Scan for the cell matching the given text and deliver its (x, y) coordinate at center. 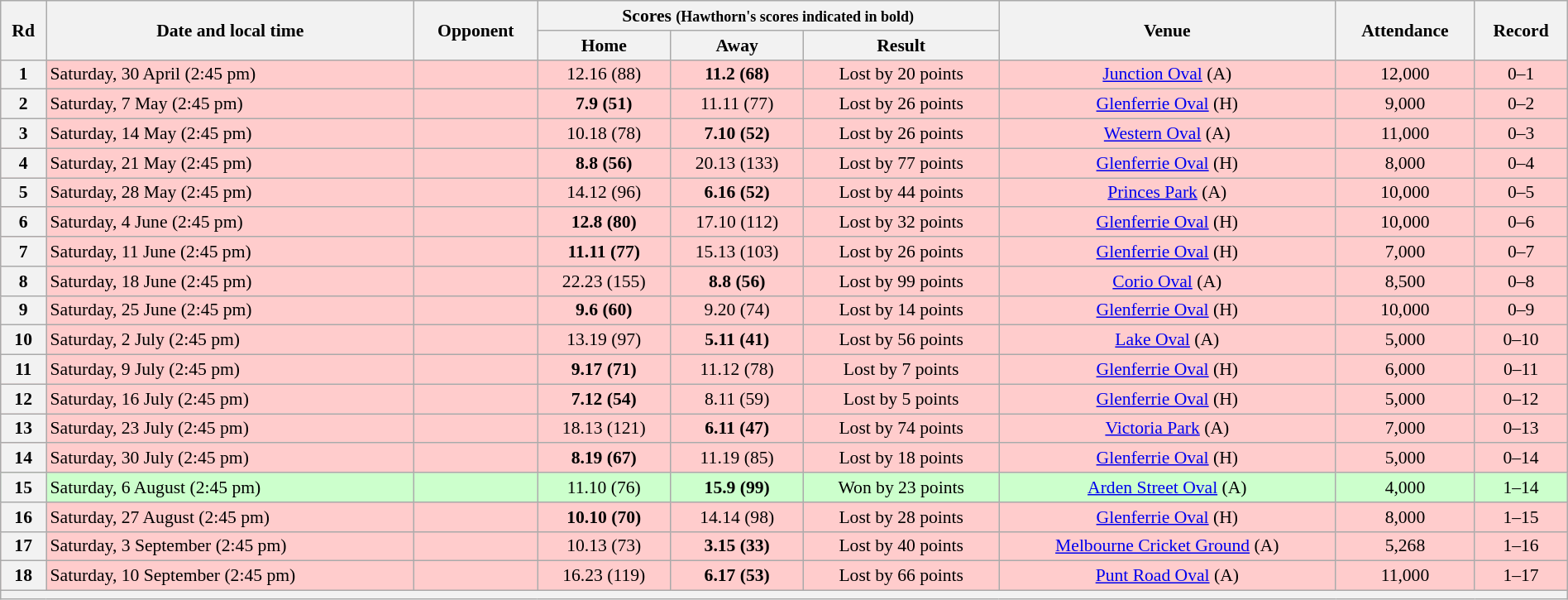
16.23 (119) (604, 576)
1 (23, 74)
Lost by 5 points (901, 399)
0–5 (1521, 193)
11 (23, 370)
Saturday, 11 June (2:45 pm) (230, 252)
2 (23, 104)
0–14 (1521, 458)
6.11 (47) (738, 429)
Saturday, 14 May (2:45 pm) (230, 134)
6 (23, 223)
Arden Street Oval (A) (1168, 487)
8.11 (59) (738, 399)
1–17 (1521, 576)
22.23 (155) (604, 281)
Result (901, 46)
Saturday, 27 August (2:45 pm) (230, 517)
8.19 (67) (604, 458)
10 (23, 340)
1–16 (1521, 546)
Lost by 66 points (901, 576)
Lost by 7 points (901, 370)
0–8 (1521, 281)
Lost by 20 points (901, 74)
7 (23, 252)
11.19 (85) (738, 458)
Lost by 99 points (901, 281)
Saturday, 28 May (2:45 pm) (230, 193)
Lost by 28 points (901, 517)
8 (23, 281)
Venue (1168, 30)
1–14 (1521, 487)
9.17 (71) (604, 370)
13.19 (97) (604, 340)
8,500 (1405, 281)
Home (604, 46)
Saturday, 2 July (2:45 pm) (230, 340)
Saturday, 4 June (2:45 pm) (230, 223)
1–15 (1521, 517)
18.13 (121) (604, 429)
Lost by 56 points (901, 340)
11.12 (78) (738, 370)
0–9 (1521, 310)
20.13 (133) (738, 163)
Saturday, 16 July (2:45 pm) (230, 399)
14.12 (96) (604, 193)
Opponent (476, 30)
15.9 (99) (738, 487)
9 (23, 310)
6,000 (1405, 370)
Saturday, 23 July (2:45 pm) (230, 429)
10.13 (73) (604, 546)
Lake Oval (A) (1168, 340)
0–10 (1521, 340)
Away (738, 46)
18 (23, 576)
Princes Park (A) (1168, 193)
Saturday, 18 June (2:45 pm) (230, 281)
5.11 (41) (738, 340)
12,000 (1405, 74)
Saturday, 30 July (2:45 pm) (230, 458)
4,000 (1405, 487)
Lost by 18 points (901, 458)
Saturday, 3 September (2:45 pm) (230, 546)
Western Oval (A) (1168, 134)
7.12 (54) (604, 399)
7.9 (51) (604, 104)
Punt Road Oval (A) (1168, 576)
0–11 (1521, 370)
Lost by 74 points (901, 429)
5 (23, 193)
Rd (23, 30)
Corio Oval (A) (1168, 281)
Saturday, 30 April (2:45 pm) (230, 74)
9,000 (1405, 104)
10.18 (78) (604, 134)
5,268 (1405, 546)
0–1 (1521, 74)
Scores (Hawthorn's scores indicated in bold) (768, 16)
7.10 (52) (738, 134)
4 (23, 163)
12.16 (88) (604, 74)
0–7 (1521, 252)
0–4 (1521, 163)
Saturday, 9 July (2:45 pm) (230, 370)
0–3 (1521, 134)
9.20 (74) (738, 310)
3.15 (33) (738, 546)
15 (23, 487)
Lost by 77 points (901, 163)
0–13 (1521, 429)
17.10 (112) (738, 223)
Date and local time (230, 30)
Saturday, 25 June (2:45 pm) (230, 310)
6.16 (52) (738, 193)
9.6 (60) (604, 310)
14 (23, 458)
11.10 (76) (604, 487)
15.13 (103) (738, 252)
17 (23, 546)
Junction Oval (A) (1168, 74)
14.14 (98) (738, 517)
Won by 23 points (901, 487)
12 (23, 399)
Victoria Park (A) (1168, 429)
Melbourne Cricket Ground (A) (1168, 546)
Saturday, 21 May (2:45 pm) (230, 163)
0–2 (1521, 104)
Attendance (1405, 30)
Saturday, 6 August (2:45 pm) (230, 487)
Lost by 32 points (901, 223)
3 (23, 134)
13 (23, 429)
0–12 (1521, 399)
Lost by 44 points (901, 193)
Saturday, 10 September (2:45 pm) (230, 576)
Lost by 40 points (901, 546)
0–6 (1521, 223)
11.2 (68) (738, 74)
6.17 (53) (738, 576)
Record (1521, 30)
Saturday, 7 May (2:45 pm) (230, 104)
Lost by 14 points (901, 310)
12.8 (80) (604, 223)
16 (23, 517)
10.10 (70) (604, 517)
